Provide the (X, Y) coordinate of the cell's center where the given text is located.  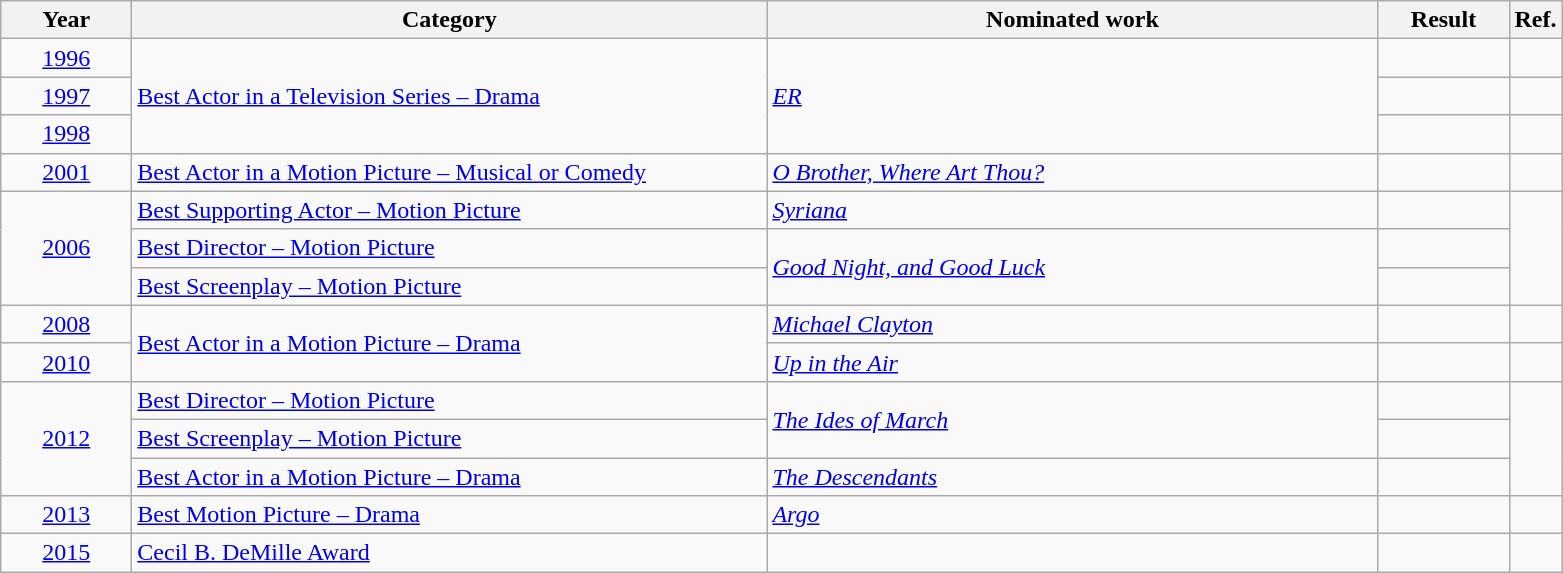
1997 (66, 96)
Best Actor in a Motion Picture – Musical or Comedy (450, 172)
Cecil B. DeMille Award (450, 553)
Up in the Air (1072, 362)
The Descendants (1072, 477)
2012 (66, 438)
O Brother, Where Art Thou? (1072, 172)
2015 (66, 553)
Nominated work (1072, 20)
Syriana (1072, 210)
Ref. (1536, 20)
1998 (66, 134)
ER (1072, 96)
Good Night, and Good Luck (1072, 267)
2001 (66, 172)
Michael Clayton (1072, 324)
Category (450, 20)
Best Actor in a Television Series – Drama (450, 96)
1996 (66, 58)
Result (1444, 20)
The Ides of March (1072, 419)
Best Motion Picture – Drama (450, 515)
2013 (66, 515)
Argo (1072, 515)
2008 (66, 324)
Best Supporting Actor – Motion Picture (450, 210)
2010 (66, 362)
Year (66, 20)
2006 (66, 248)
